Scan for the cell matching the given text and deliver its (X, Y) coordinate at center. 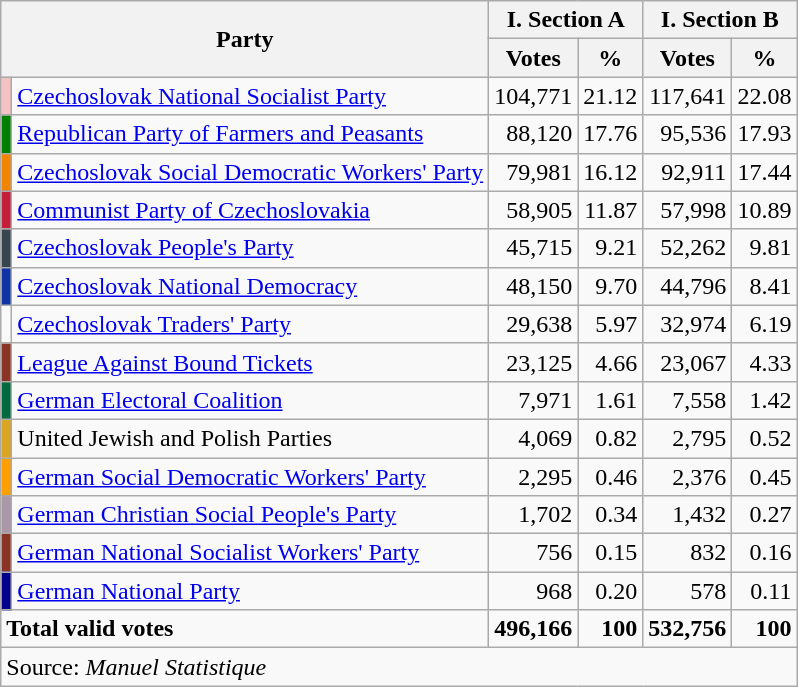
0.16 (764, 553)
32,974 (688, 324)
Czechoslovak Traders' Party (250, 324)
45,715 (534, 248)
52,262 (688, 248)
17.44 (764, 172)
League Against Bound Tickets (250, 362)
21.12 (610, 96)
Total valid votes (245, 629)
95,536 (688, 134)
79,981 (534, 172)
57,998 (688, 210)
9.70 (610, 286)
48,150 (534, 286)
German National Party (250, 591)
German Christian Social People's Party (250, 515)
17.76 (610, 134)
0.46 (610, 477)
7,558 (688, 400)
11.87 (610, 210)
968 (534, 591)
Czechoslovak National Democracy (250, 286)
Czechoslovak People's Party (250, 248)
Communist Party of Czechoslovakia (250, 210)
German Electoral Coalition (250, 400)
23,067 (688, 362)
German Social Democratic Workers' Party (250, 477)
1.42 (764, 400)
1.61 (610, 400)
2,295 (534, 477)
Republican Party of Farmers and Peasants (250, 134)
5.97 (610, 324)
756 (534, 553)
17.93 (764, 134)
9.81 (764, 248)
23,125 (534, 362)
832 (688, 553)
4.66 (610, 362)
578 (688, 591)
7,971 (534, 400)
58,905 (534, 210)
8.41 (764, 286)
104,771 (534, 96)
0.20 (610, 591)
4,069 (534, 438)
22.08 (764, 96)
I. Section B (720, 20)
0.82 (610, 438)
532,756 (688, 629)
1,702 (534, 515)
United Jewish and Polish Parties (250, 438)
0.27 (764, 515)
1,432 (688, 515)
44,796 (688, 286)
88,120 (534, 134)
Source: Manuel Statistique (399, 667)
0.15 (610, 553)
92,911 (688, 172)
4.33 (764, 362)
496,166 (534, 629)
Czechoslovak Social Democratic Workers' Party (250, 172)
16.12 (610, 172)
I. Section A (566, 20)
0.45 (764, 477)
117,641 (688, 96)
0.11 (764, 591)
9.21 (610, 248)
Party (245, 39)
29,638 (534, 324)
6.19 (764, 324)
0.52 (764, 438)
2,376 (688, 477)
10.89 (764, 210)
German National Socialist Workers' Party (250, 553)
2,795 (688, 438)
0.34 (610, 515)
Czechoslovak National Socialist Party (250, 96)
